Locate the cell with the specified text and output its [X, Y] center coordinate. 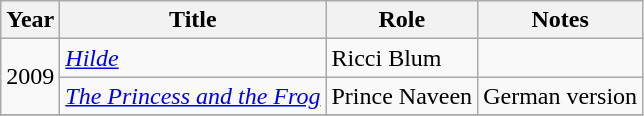
German version [560, 96]
Prince Naveen [402, 96]
Hilde [193, 58]
Role [402, 20]
Notes [560, 20]
The Princess and the Frog [193, 96]
Title [193, 20]
2009 [30, 77]
Ricci Blum [402, 58]
Year [30, 20]
